Find where the given text appears and provide that cell's center as [X, Y] coordinate. 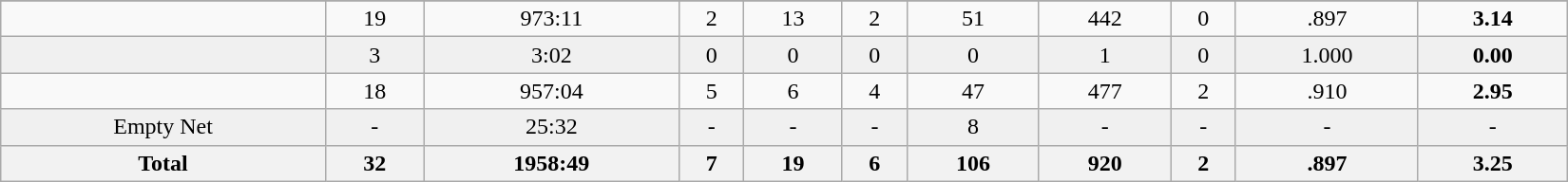
3 [374, 55]
2.95 [1492, 91]
1958:49 [551, 163]
1.000 [1327, 55]
106 [973, 163]
47 [973, 91]
0.00 [1492, 55]
1 [1104, 55]
442 [1104, 19]
4 [874, 91]
7 [712, 163]
32 [374, 163]
3:02 [551, 55]
8 [973, 127]
973:11 [551, 19]
3.25 [1492, 163]
3.14 [1492, 19]
Total [163, 163]
5 [712, 91]
13 [794, 19]
18 [374, 91]
477 [1104, 91]
920 [1104, 163]
Empty Net [163, 127]
.910 [1327, 91]
957:04 [551, 91]
51 [973, 19]
25:32 [551, 127]
